Extract the (x, y) coordinate from the center of the cell holding the provided text.  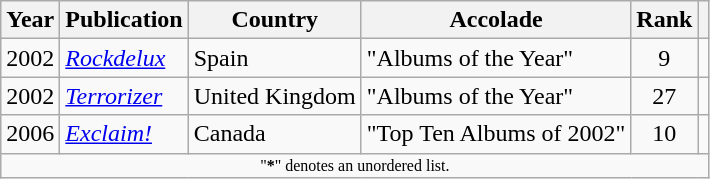
Spain (274, 58)
United Kingdom (274, 96)
2006 (30, 134)
10 (664, 134)
Exclaim! (124, 134)
Rank (664, 20)
"Top Ten Albums of 2002" (496, 134)
Year (30, 20)
Accolade (496, 20)
Rockdelux (124, 58)
Publication (124, 20)
Country (274, 20)
Terrorizer (124, 96)
27 (664, 96)
9 (664, 58)
Canada (274, 134)
"*" denotes an unordered list. (355, 165)
